Output the (x, y) coordinate of the center of the cell containing the given text.  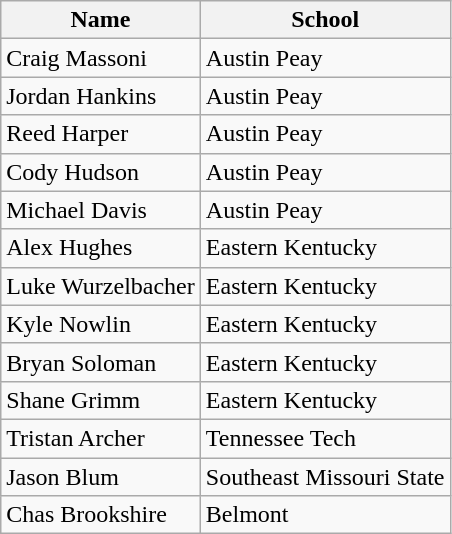
Cody Hudson (101, 172)
Bryan Soloman (101, 362)
Tristan Archer (101, 438)
Tennessee Tech (325, 438)
Name (101, 20)
Belmont (325, 515)
Michael Davis (101, 210)
Reed Harper (101, 134)
Kyle Nowlin (101, 324)
Shane Grimm (101, 400)
School (325, 20)
Chas Brookshire (101, 515)
Jason Blum (101, 477)
Luke Wurzelbacher (101, 286)
Alex Hughes (101, 248)
Southeast Missouri State (325, 477)
Craig Massoni (101, 58)
Jordan Hankins (101, 96)
